Scan for the cell matching the given text and deliver its [X, Y] coordinate at center. 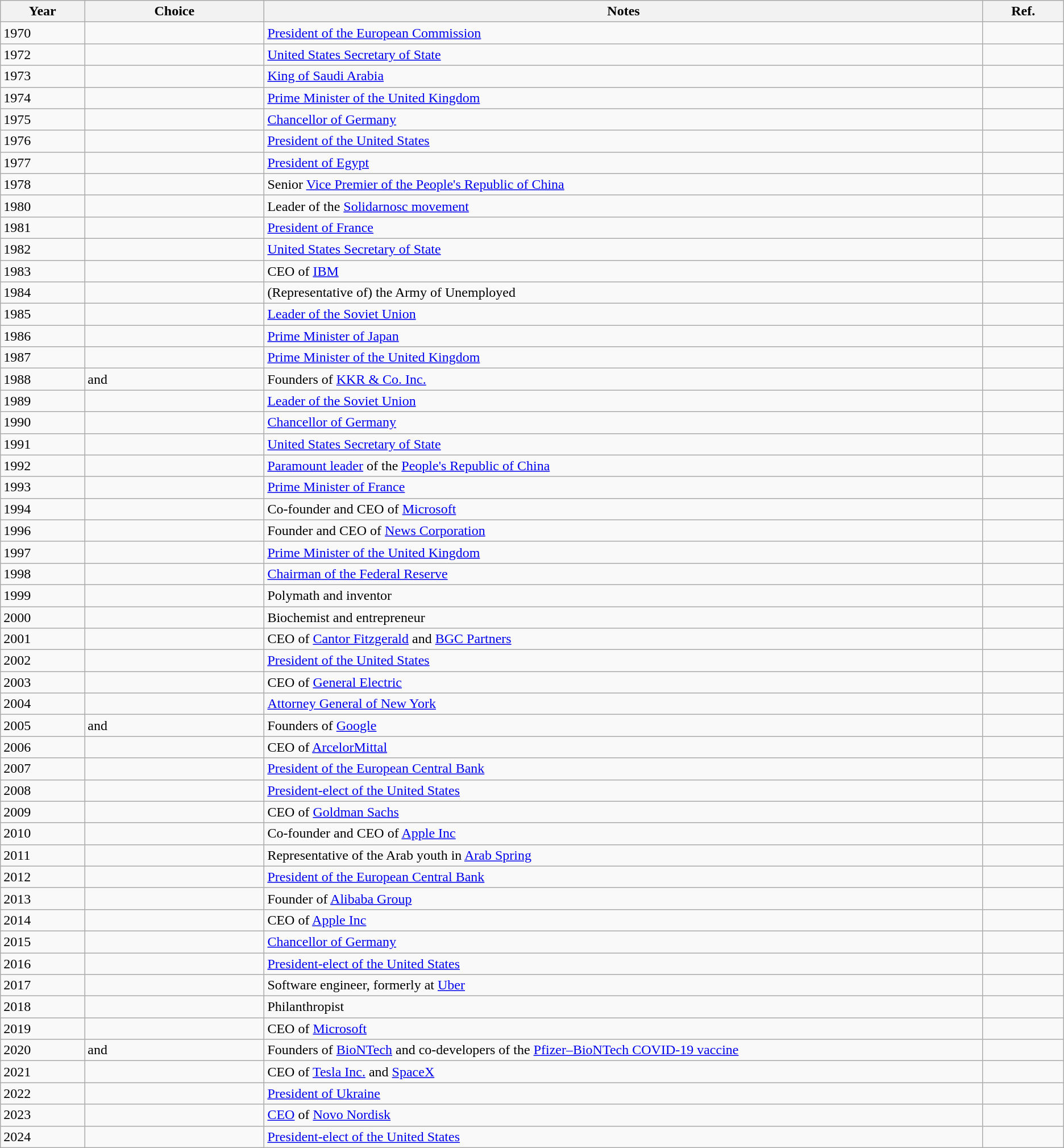
2007 [43, 769]
Founder of Alibaba Group [624, 898]
2016 [43, 964]
2024 [43, 1137]
2011 [43, 855]
President of Ukraine [624, 1093]
1998 [43, 574]
1980 [43, 206]
Year [43, 11]
Philanthropist [624, 1007]
2003 [43, 682]
1981 [43, 227]
2008 [43, 790]
2019 [43, 1029]
Chairman of the Federal Reserve [624, 574]
Paramount leader of the People's Republic of China [624, 466]
1987 [43, 358]
2006 [43, 747]
Leader of the Solidarnosc movement [624, 206]
1975 [43, 119]
2004 [43, 704]
1972 [43, 55]
1989 [43, 401]
CEO of Microsoft [624, 1029]
CEO of Cantor Fitzgerald and BGC Partners [624, 639]
1990 [43, 422]
Founders of KKR & Co. Inc. [624, 379]
Founder and CEO of News Corporation [624, 531]
2002 [43, 661]
2017 [43, 985]
Software engineer, formerly at Uber [624, 985]
Notes [624, 11]
2005 [43, 726]
1983 [43, 271]
1986 [43, 336]
1970 [43, 33]
CEO of Apple Inc [624, 920]
Prime Minister of France [624, 487]
CEO of Goldman Sachs [624, 812]
CEO of IBM [624, 271]
2018 [43, 1007]
1994 [43, 509]
1982 [43, 249]
King of Saudi Arabia [624, 76]
Biochemist and entrepreneur [624, 617]
2012 [43, 877]
CEO of Novo Nordisk [624, 1115]
1973 [43, 76]
CEO of ArcelorMittal [624, 747]
Ref. [1023, 11]
Polymath and inventor [624, 595]
Co-founder and CEO of Microsoft [624, 509]
1976 [43, 141]
1993 [43, 487]
President of France [624, 227]
Founders of BioNTech and co-developers of the Pfizer–BioNTech COVID-19 vaccine [624, 1050]
1992 [43, 466]
Representative of the Arab youth in Arab Spring [624, 855]
2021 [43, 1072]
Choice [174, 11]
1974 [43, 98]
1977 [43, 163]
1988 [43, 379]
2023 [43, 1115]
Co-founder and CEO of Apple Inc [624, 834]
CEO of General Electric [624, 682]
2013 [43, 898]
Prime Minister of Japan [624, 336]
Senior Vice Premier of the People's Republic of China [624, 184]
1991 [43, 444]
Founders of Google [624, 726]
President of the European Commission [624, 33]
1978 [43, 184]
2022 [43, 1093]
2000 [43, 617]
President of Egypt [624, 163]
2014 [43, 920]
1985 [43, 314]
1996 [43, 531]
1997 [43, 552]
1999 [43, 595]
2010 [43, 834]
2009 [43, 812]
Attorney General of New York [624, 704]
2015 [43, 942]
(Representative of) the Army of Unemployed [624, 293]
2020 [43, 1050]
2001 [43, 639]
CEO of Tesla Inc. and SpaceX [624, 1072]
1984 [43, 293]
